Return [X, Y] of the center of cell containing provided text 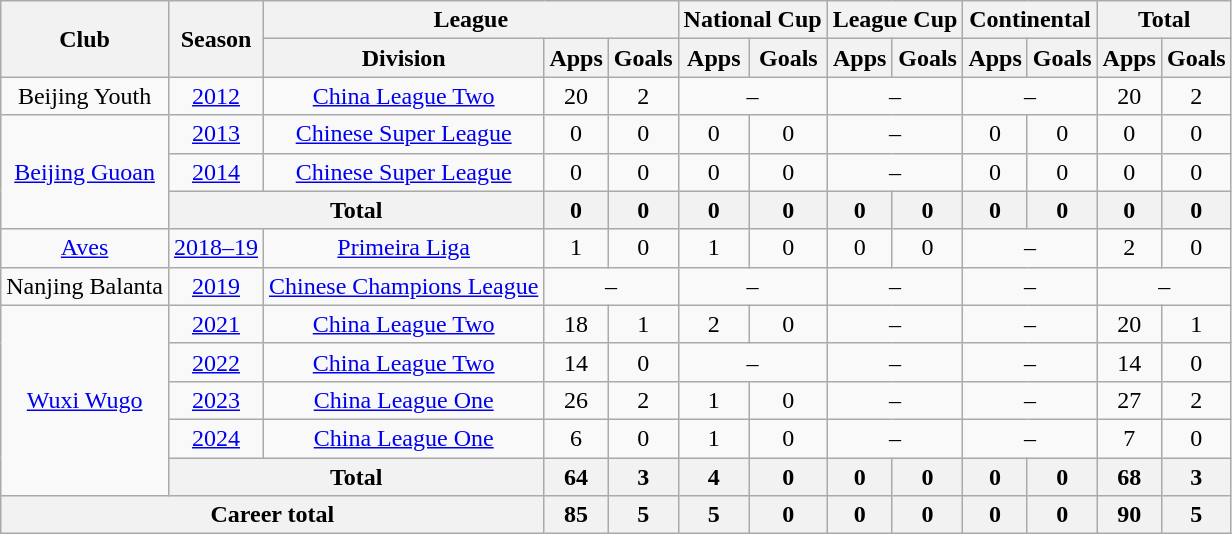
2022 [216, 362]
27 [1129, 400]
85 [576, 515]
2012 [216, 96]
Continental [1030, 20]
Chinese Champions League [404, 286]
2018–19 [216, 248]
2024 [216, 438]
2023 [216, 400]
Wuxi Wugo [85, 400]
Season [216, 39]
Primeira Liga [404, 248]
League Cup [895, 20]
2013 [216, 134]
2014 [216, 172]
Aves [85, 248]
National Cup [752, 20]
2021 [216, 324]
6 [576, 438]
64 [576, 477]
League [472, 20]
90 [1129, 515]
Beijing Guoan [85, 172]
2019 [216, 286]
Division [404, 58]
26 [576, 400]
7 [1129, 438]
Nanjing Balanta [85, 286]
Beijing Youth [85, 96]
Career total [272, 515]
4 [714, 477]
68 [1129, 477]
Club [85, 39]
18 [576, 324]
